Extract the (x, y) coordinate from the center of the cell holding the provided text.  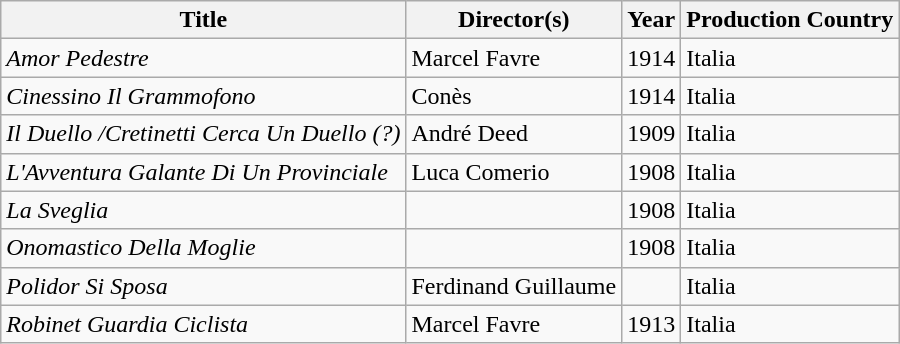
Robinet Guardia Ciclista (204, 324)
Production Country (790, 20)
Ferdinand Guillaume (514, 286)
L'Avventura Galante Di Un Provinciale (204, 172)
Il Duello /Cretinetti Cerca Un Duello (?) (204, 134)
Luca Comerio (514, 172)
La Sveglia (204, 210)
Onomastico Della Moglie (204, 248)
Director(s) (514, 20)
Conès (514, 96)
Amor Pedestre (204, 58)
Title (204, 20)
André Deed (514, 134)
1913 (652, 324)
Cinessino Il Grammofono (204, 96)
1909 (652, 134)
Polidor Si Sposa (204, 286)
Year (652, 20)
